Locate the cell with the specified text and output its (X, Y) center coordinate. 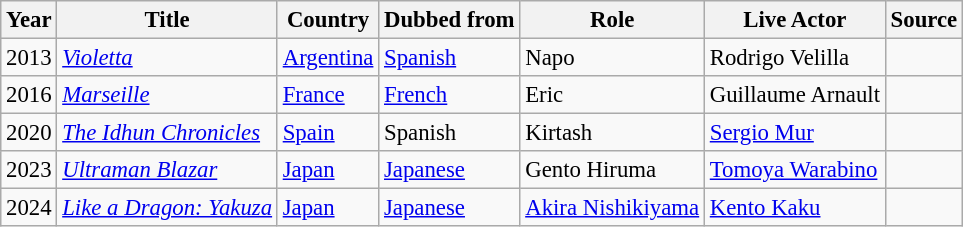
Sergio Mur (794, 133)
Tomoya Warabino (794, 170)
Kento Kaku (794, 208)
Dubbed from (450, 20)
Guillaume Arnault (794, 95)
2020 (29, 133)
Country (328, 20)
2013 (29, 58)
Title (167, 20)
France (328, 95)
Akira Nishikiyama (612, 208)
Eric (612, 95)
2016 (29, 95)
Like a Dragon: Yakuza (167, 208)
The Idhun Chronicles (167, 133)
French (450, 95)
Gento Hiruma (612, 170)
Argentina (328, 58)
Ultraman Blazar (167, 170)
Napo (612, 58)
Marseille (167, 95)
Year (29, 20)
2023 (29, 170)
Kirtash (612, 133)
Role (612, 20)
Rodrigo Velilla (794, 58)
Source (924, 20)
Spain (328, 133)
2024 (29, 208)
Live Actor (794, 20)
Violetta (167, 58)
